From the cell containing the given text, extract its center point as (x, y) coordinate. 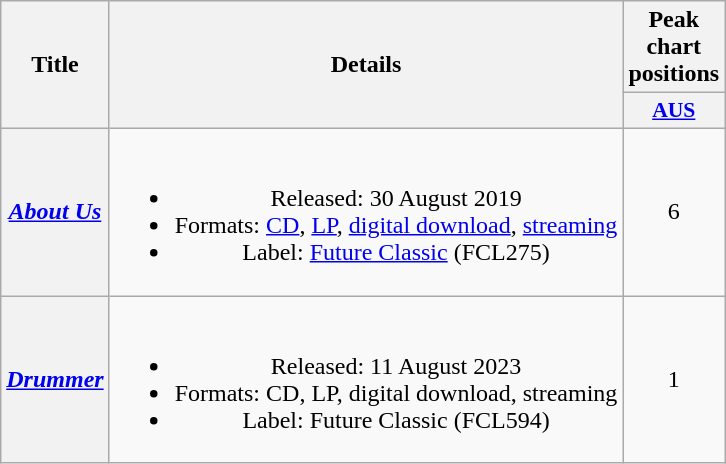
Details (366, 65)
Drummer (55, 380)
Released: 11 August 2023Formats: CD, LP, digital download, streamingLabel: Future Classic (FCL594) (366, 380)
1 (674, 380)
About Us (55, 212)
Released: 30 August 2019Formats: CD, LP, digital download, streamingLabel: Future Classic (FCL275) (366, 212)
Title (55, 65)
Peak chart positions (674, 47)
6 (674, 212)
AUS (674, 111)
